Scan for the cell matching the given text and deliver its (x, y) coordinate at center. 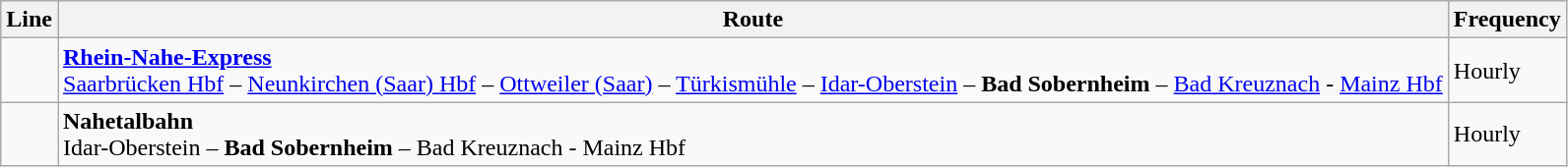
Line (30, 20)
Route (752, 20)
Frequency (1507, 20)
NahetalbahnIdar-Oberstein – Bad Sobernheim – Bad Kreuznach - Mainz Hbf (752, 134)
